Find where the given text appears and provide that cell's center as (X, Y) coordinate. 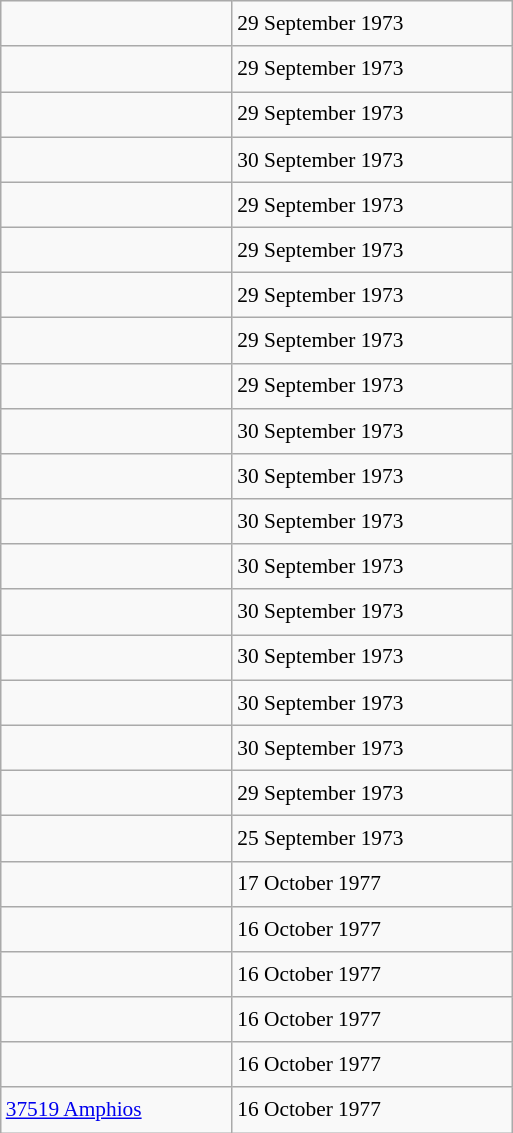
17 October 1977 (372, 884)
37519 Amphios (117, 1110)
25 September 1973 (372, 838)
